From the cell containing the given text, extract its center point as [X, Y] coordinate. 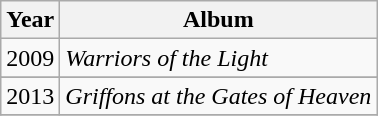
Warriors of the Light [218, 58]
Griffons at the Gates of Heaven [218, 96]
Album [218, 20]
2009 [30, 58]
2013 [30, 96]
Year [30, 20]
